Scan for the cell matching the given text and deliver its (X, Y) coordinate at center. 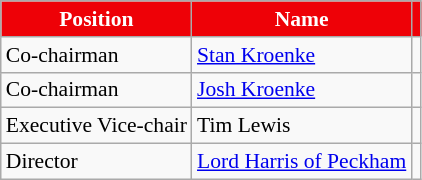
Josh Kroenke (302, 90)
Executive Vice-chair (96, 126)
Tim Lewis (302, 126)
Position (96, 19)
Lord Harris of Peckham (302, 162)
Director (96, 162)
Name (302, 19)
Stan Kroenke (302, 55)
